Locate the cell with the specified text and output its [x, y] center coordinate. 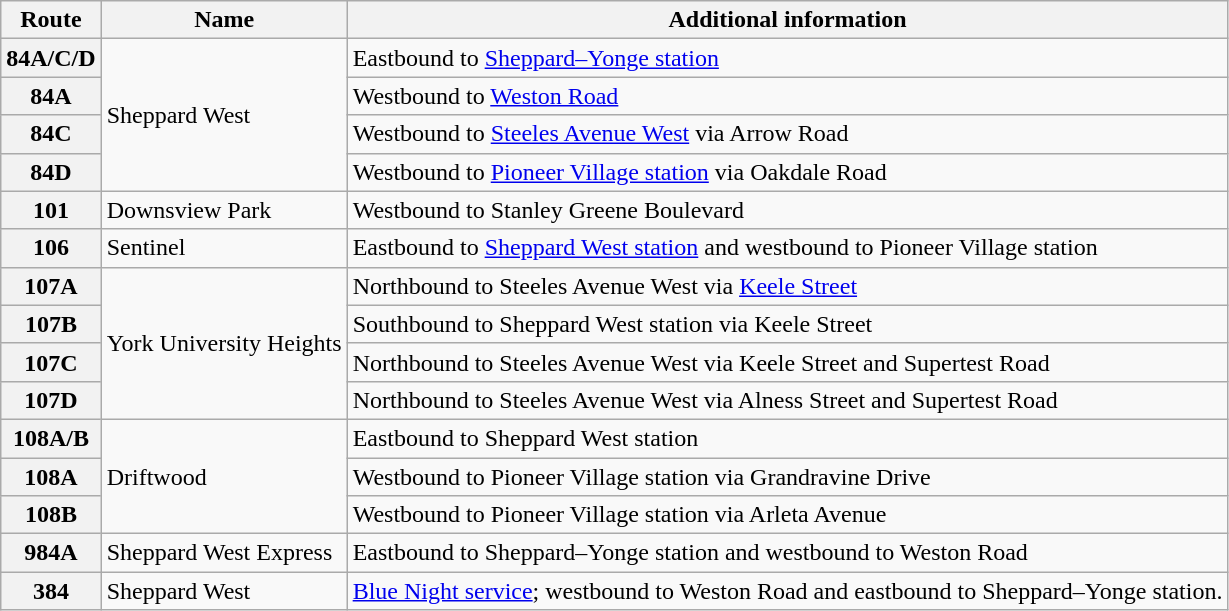
107D [51, 400]
Route [51, 20]
Northbound to Steeles Avenue West via Keele Street [788, 286]
Southbound to Sheppard West station via Keele Street [788, 324]
84A [51, 96]
Northbound to Steeles Avenue West via Alness Street and Supertest Road [788, 400]
101 [51, 210]
Sheppard West Express [224, 553]
107B [51, 324]
106 [51, 248]
384 [51, 591]
Eastbound to Sheppard–Yonge station and westbound to Weston Road [788, 553]
108A [51, 477]
Downsview Park [224, 210]
Westbound to Pioneer Village station via Arleta Avenue [788, 515]
Sentinel [224, 248]
Westbound to Stanley Greene Boulevard [788, 210]
Eastbound to Sheppard West station [788, 438]
Westbound to Pioneer Village station via Grandravine Drive [788, 477]
Name [224, 20]
84A/C/D [51, 58]
Eastbound to Sheppard–Yonge station [788, 58]
Westbound to Pioneer Village station via Oakdale Road [788, 172]
107C [51, 362]
84C [51, 134]
108A/B [51, 438]
Westbound to Weston Road [788, 96]
Westbound to Steeles Avenue West via Arrow Road [788, 134]
984A [51, 553]
Northbound to Steeles Avenue West via Keele Street and Supertest Road [788, 362]
Driftwood [224, 476]
108B [51, 515]
Additional information [788, 20]
Eastbound to Sheppard West station and westbound to Pioneer Village station [788, 248]
107A [51, 286]
Blue Night service; westbound to Weston Road and eastbound to Sheppard–Yonge station. [788, 591]
York University Heights [224, 343]
84D [51, 172]
